Locate the cell with the specified text and output its [X, Y] center coordinate. 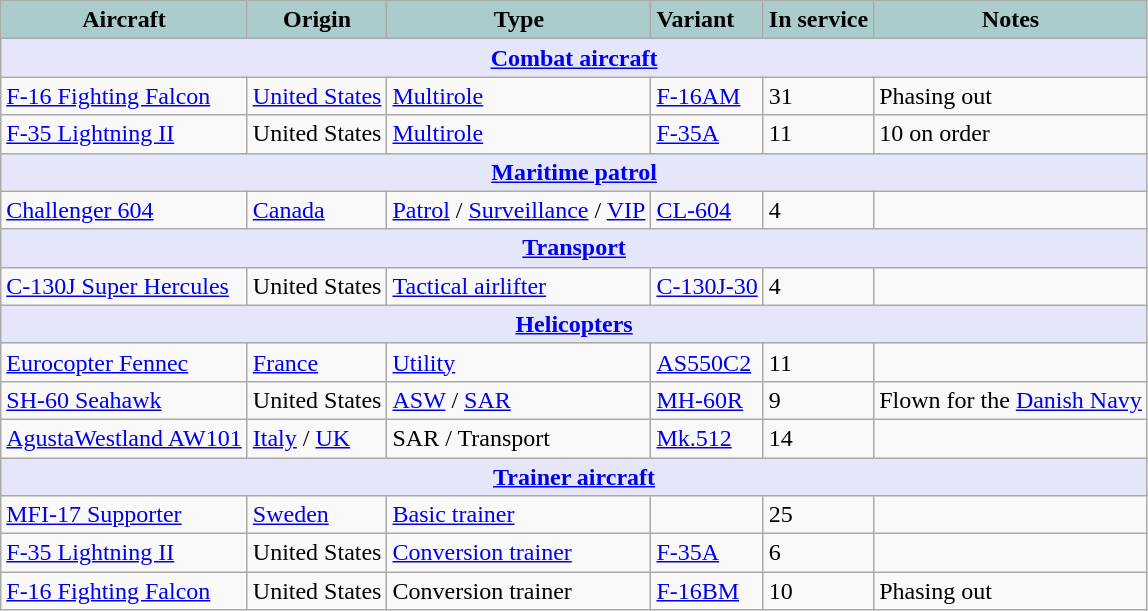
AS550C2 [707, 362]
ASW / SAR [519, 400]
F-16BM [707, 591]
SH-60 Seahawk [124, 400]
Type [519, 20]
F-16AM [707, 96]
25 [818, 515]
MH-60R [707, 400]
Eurocopter Fennec [124, 362]
Italy / UK [317, 438]
MFI-17 Supporter [124, 515]
Mk.512 [707, 438]
Patrol / Surveillance / VIP [519, 210]
31 [818, 96]
Combat aircraft [574, 58]
6 [818, 553]
Challenger 604 [124, 210]
Utility [519, 362]
C-130J Super Hercules [124, 286]
10 on order [1011, 134]
Tactical airlifter [519, 286]
SAR / Transport [519, 438]
Basic trainer [519, 515]
Transport [574, 248]
Sweden [317, 515]
9 [818, 400]
Flown for the Danish Navy [1011, 400]
10 [818, 591]
France [317, 362]
C-130J-30 [707, 286]
14 [818, 438]
Aircraft [124, 20]
Origin [317, 20]
Notes [1011, 20]
Maritime patrol [574, 172]
Trainer aircraft [574, 477]
Canada [317, 210]
In service [818, 20]
AgustaWestland AW101 [124, 438]
Variant [707, 20]
Helicopters [574, 324]
CL-604 [707, 210]
